Extract the (x, y) coordinate from the center of the cell holding the provided text.  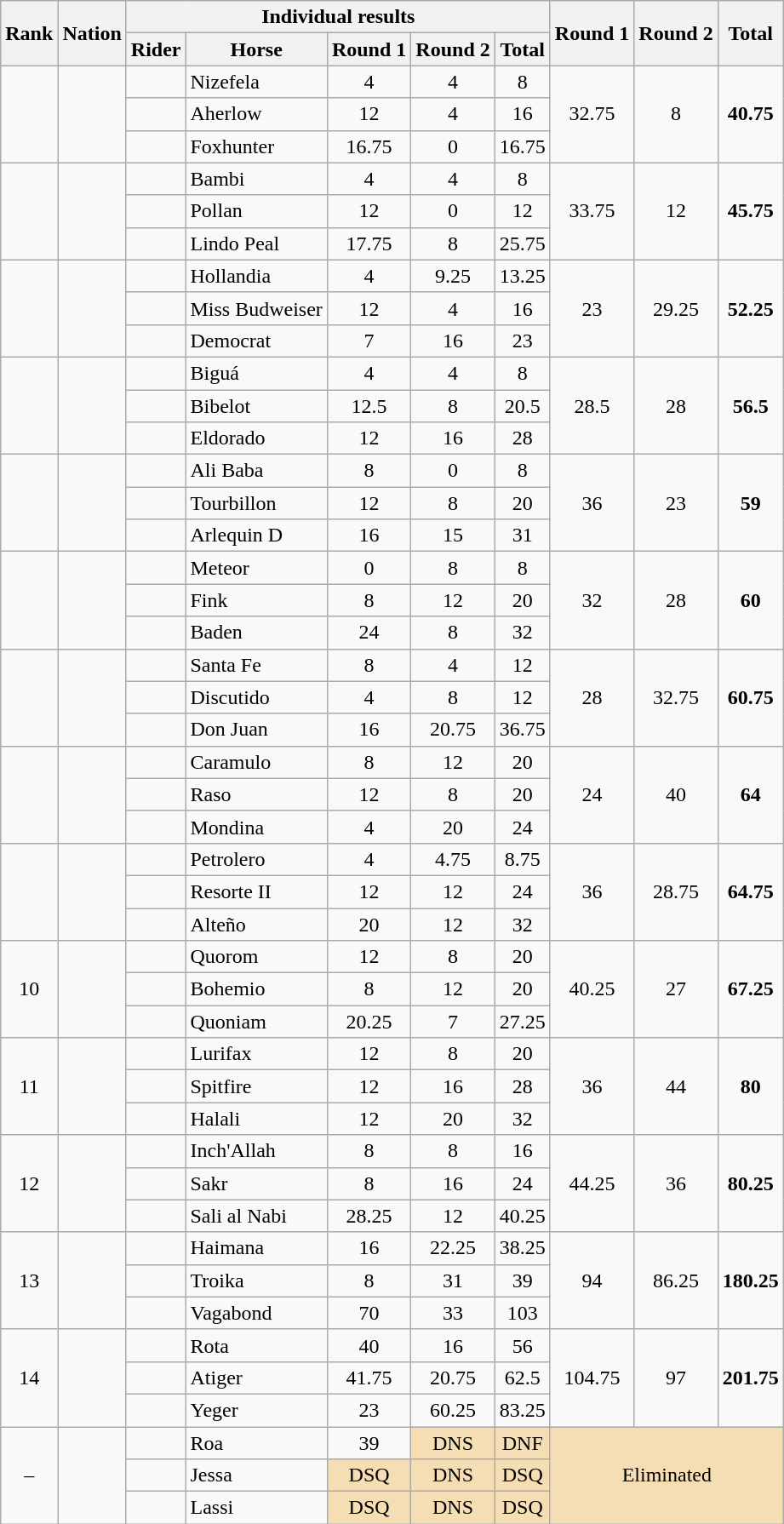
Haimana (256, 1248)
60.75 (751, 697)
Rota (256, 1345)
Eldorado (256, 438)
52.25 (751, 308)
36.75 (523, 730)
Ali Baba (256, 471)
Resorte II (256, 891)
60 (751, 600)
94 (592, 1281)
Vagabond (256, 1313)
103 (523, 1313)
Democrat (256, 341)
86.25 (676, 1281)
104.75 (592, 1378)
15 (453, 536)
56.5 (751, 405)
Don Juan (256, 730)
33 (453, 1313)
97 (676, 1378)
Quorom (256, 957)
Bibelot (256, 406)
64 (751, 794)
40.75 (751, 114)
28.5 (592, 405)
Sali al Nabi (256, 1216)
Sakr (256, 1183)
Lurifax (256, 1054)
Meteor (256, 568)
83.25 (523, 1410)
59 (751, 503)
Caramulo (256, 762)
Atiger (256, 1378)
Tourbillon (256, 503)
Alteño (256, 924)
14 (29, 1378)
Jessa (256, 1475)
180.25 (751, 1281)
Raso (256, 794)
Hollandia (256, 276)
80.25 (751, 1183)
27.25 (523, 1022)
80 (751, 1086)
Baden (256, 633)
Biguá (256, 373)
Nation (92, 33)
62.5 (523, 1378)
13.25 (523, 276)
41.75 (369, 1378)
Arlequin D (256, 536)
Spitfire (256, 1086)
Roa (256, 1443)
Inch'Allah (256, 1151)
10 (29, 989)
Nizefela (256, 82)
Rank (29, 33)
70 (369, 1313)
9.25 (453, 276)
Bohemio (256, 989)
Yeger (256, 1410)
Quoniam (256, 1022)
Discutido (256, 697)
Rider (156, 49)
Lassi (256, 1508)
Horse (256, 49)
44 (676, 1086)
Troika (256, 1281)
4.75 (453, 859)
22.25 (453, 1248)
Fink (256, 600)
Santa Fe (256, 665)
Bambi (256, 179)
Petrolero (256, 859)
64.75 (751, 891)
12.5 (369, 406)
13 (29, 1281)
67.25 (751, 989)
Foxhunter (256, 146)
44.25 (592, 1183)
17.75 (369, 243)
29.25 (676, 308)
Individual results (338, 17)
20.25 (369, 1022)
38.25 (523, 1248)
28.75 (676, 891)
Pollan (256, 211)
28.25 (369, 1216)
56 (523, 1345)
DNF (523, 1443)
Miss Budweiser (256, 308)
8.75 (523, 859)
11 (29, 1086)
Halali (256, 1119)
– (29, 1475)
27 (676, 989)
33.75 (592, 211)
45.75 (751, 211)
Eliminated (667, 1475)
Lindo Peal (256, 243)
Mondina (256, 827)
Aherlow (256, 114)
20.5 (523, 406)
25.75 (523, 243)
60.25 (453, 1410)
201.75 (751, 1378)
